Locate the cell with the specified text and output its (X, Y) center coordinate. 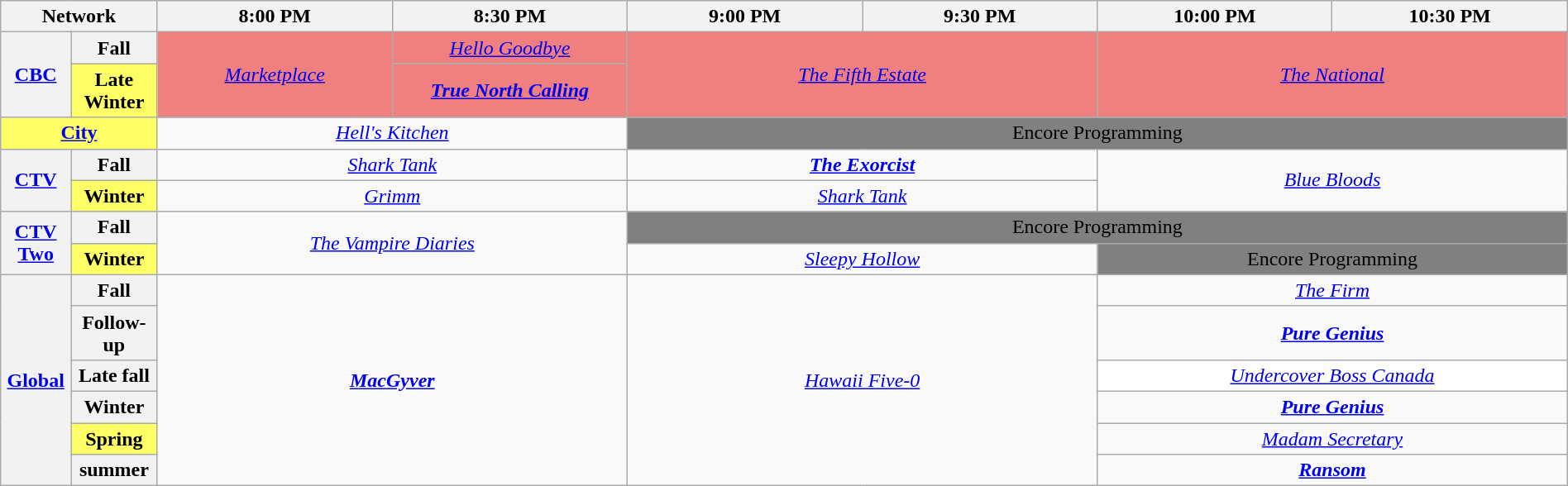
9:30 PM (980, 17)
Network (79, 17)
MacGyver (392, 380)
8:00 PM (275, 17)
The Vampire Diaries (392, 243)
The National (1332, 74)
Hawaii Five-0 (862, 380)
Madam Secretary (1332, 439)
The Firm (1332, 290)
10:00 PM (1215, 17)
Late fall (114, 375)
Blue Bloods (1332, 180)
The Fifth Estate (862, 74)
City (79, 133)
CTV (36, 180)
The Exorcist (862, 164)
9:00 PM (744, 17)
Grimm (392, 196)
10:30 PM (1450, 17)
Hello Goodbye (509, 48)
summer (114, 470)
Undercover Boss Canada (1332, 375)
Sleepy Hollow (862, 259)
CTV Two (36, 243)
Follow-up (114, 332)
CBC (36, 74)
Global (36, 380)
True North Calling (509, 91)
Spring (114, 439)
Ransom (1332, 470)
Marketplace (275, 74)
Late Winter (114, 91)
Hell's Kitchen (392, 133)
8:30 PM (509, 17)
